Output the [x, y] coordinate of the center of the cell containing the given text.  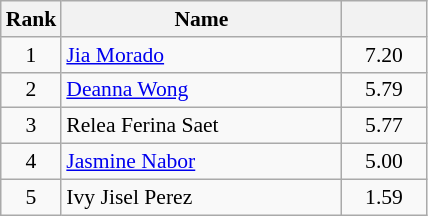
5.79 [384, 90]
Jasmine Nabor [201, 162]
2 [32, 90]
Rank [32, 19]
Relea Ferina Saet [201, 126]
1 [32, 55]
Ivy Jisel Perez [201, 197]
Jia Morado [201, 55]
5.00 [384, 162]
5.77 [384, 126]
4 [32, 162]
3 [32, 126]
7.20 [384, 55]
5 [32, 197]
Name [201, 19]
Deanna Wong [201, 90]
1.59 [384, 197]
